Locate the cell with the specified text and output its (X, Y) center coordinate. 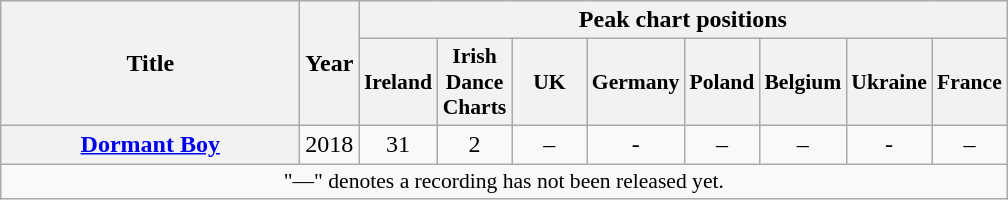
"—" denotes a recording has not been released yet. (504, 182)
2018 (330, 144)
2 (474, 144)
UK (550, 82)
Ukraine (889, 82)
Title (150, 64)
Germany (636, 82)
Peak chart positions (683, 20)
Poland (722, 82)
Ireland (398, 82)
Dormant Boy (150, 144)
Year (330, 64)
France (970, 82)
31 (398, 144)
Irish Dance Charts (474, 82)
Belgium (802, 82)
